Output the [x, y] coordinate of the center of the cell containing the given text.  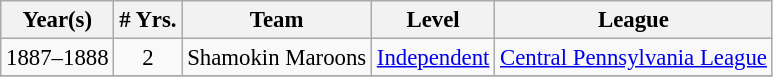
2 [148, 58]
Independent [434, 58]
1887–1888 [58, 58]
Central Pennsylvania League [634, 58]
Year(s) [58, 20]
Level [434, 20]
# Yrs. [148, 20]
Team [277, 20]
Shamokin Maroons [277, 58]
League [634, 20]
